From the cell containing the given text, extract its center point as (x, y) coordinate. 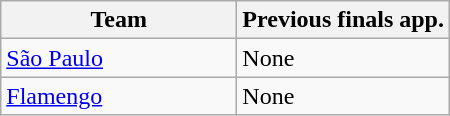
São Paulo (119, 58)
Previous finals app. (344, 20)
Team (119, 20)
Flamengo (119, 96)
